Find where the given text appears and provide that cell's center as (x, y) coordinate. 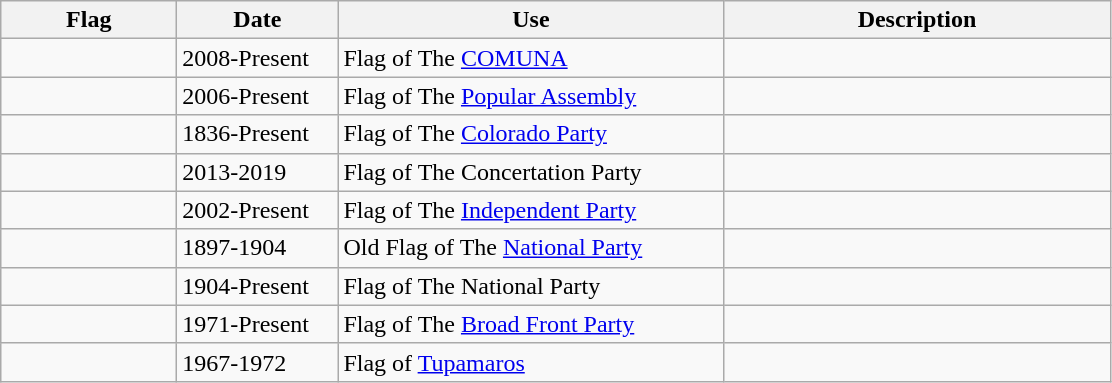
Flag of Tupamaros (531, 362)
Old Flag of The National Party (531, 248)
2006-Present (258, 96)
Flag of The COMUNA (531, 58)
2008-Present (258, 58)
Flag of The Broad Front Party (531, 324)
1967-1972 (258, 362)
Description (917, 20)
Flag of The Concertation Party (531, 172)
2002-Present (258, 210)
Flag (89, 20)
1897-1904 (258, 248)
1904-Present (258, 286)
Date (258, 20)
1836-Present (258, 134)
2013-2019 (258, 172)
Flag of The Popular Assembly (531, 96)
Flag of The National Party (531, 286)
1971-Present (258, 324)
Flag of The Independent Party (531, 210)
Use (531, 20)
Flag of The Colorado Party (531, 134)
